From the cell containing the given text, extract its center point as (X, Y) coordinate. 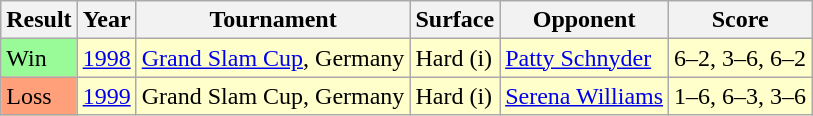
1–6, 6–3, 3–6 (740, 96)
1998 (106, 58)
Surface (455, 20)
Score (740, 20)
Year (106, 20)
Result (39, 20)
Patty Schnyder (584, 58)
Loss (39, 96)
Tournament (273, 20)
Win (39, 58)
Opponent (584, 20)
Serena Williams (584, 96)
6–2, 3–6, 6–2 (740, 58)
1999 (106, 96)
